Scan for the cell matching the given text and deliver its (x, y) coordinate at center. 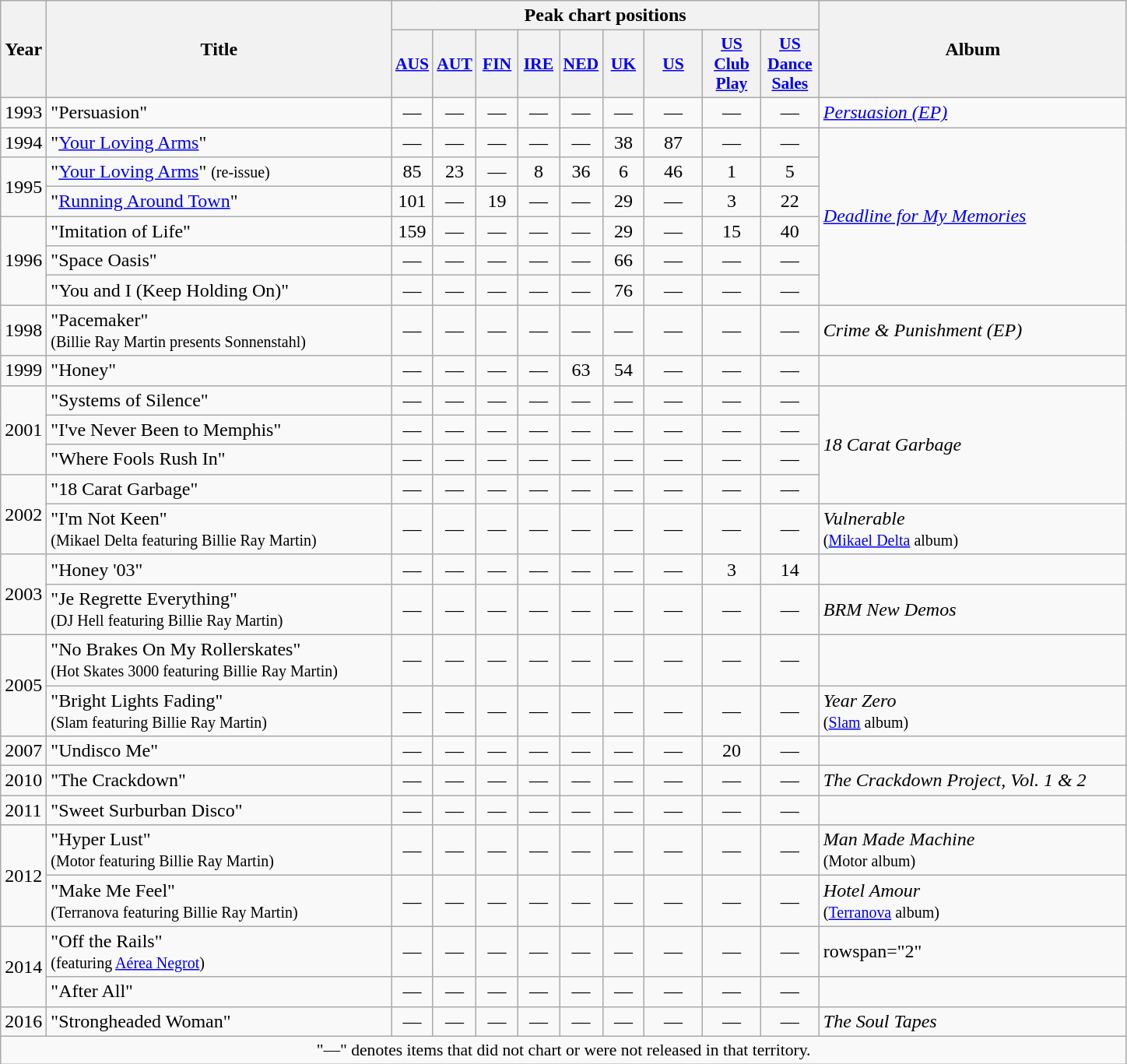
40 (789, 231)
AUT (455, 64)
The Crackdown Project, Vol. 1 & 2 (973, 781)
"I'm Not Keen" (Mikael Delta featuring Billie Ray Martin) (219, 529)
5 (789, 172)
"Persuasion" (219, 112)
BRM New Demos (973, 609)
"I've Never Been to Memphis" (219, 430)
US Club Play (732, 64)
76 (623, 290)
"Sweet Surburban Disco" (219, 810)
IRE (539, 64)
Crime & Punishment (EP) (973, 330)
46 (674, 172)
Album (973, 50)
"Bright Lights Fading" (Slam featuring Billie Ray Martin) (219, 710)
19 (497, 202)
"Strongheaded Woman" (219, 1021)
2010 (23, 781)
"Hyper Lust" (Motor featuring Billie Ray Martin) (219, 850)
Title (219, 50)
2007 (23, 751)
18 Carat Garbage (973, 444)
"Systems of Silence" (219, 400)
Man Made Machine(Motor album) (973, 850)
"Imitation of Life" (219, 231)
"Where Fools Rush In" (219, 459)
Vulnerable(Mikael Delta album) (973, 529)
2002 (23, 514)
"After All" (219, 992)
AUS (413, 64)
Persuasion (EP) (973, 112)
1999 (23, 370)
54 (623, 370)
1996 (23, 261)
2011 (23, 810)
"Honey" (219, 370)
Peak chart positions (606, 16)
1995 (23, 187)
38 (623, 142)
"Honey '03" (219, 569)
NED (581, 64)
2016 (23, 1021)
1998 (23, 330)
101 (413, 202)
66 (623, 261)
87 (674, 142)
"Running Around Town" (219, 202)
"No Brakes On My Rollerskates" (Hot Skates 3000 featuring Billie Ray Martin) (219, 660)
23 (455, 172)
"The Crackdown" (219, 781)
1993 (23, 112)
rowspan="2" (973, 951)
6 (623, 172)
Hotel Amour(Terranova album) (973, 901)
US Dance Sales (789, 64)
2003 (23, 595)
The Soul Tapes (973, 1021)
FIN (497, 64)
8 (539, 172)
1994 (23, 142)
1 (732, 172)
"Make Me Feel" (Terranova featuring Billie Ray Martin) (219, 901)
15 (732, 231)
"Your Loving Arms" (219, 142)
"Pacemaker" (Billie Ray Martin presents Sonnenstahl) (219, 330)
US (674, 64)
22 (789, 202)
36 (581, 172)
2005 (23, 685)
UK (623, 64)
2014 (23, 967)
20 (732, 751)
85 (413, 172)
"You and I (Keep Holding On)" (219, 290)
"Off the Rails" (featuring Aérea Negrot) (219, 951)
2012 (23, 876)
Year (23, 50)
"—" denotes items that did not chart or were not released in that territory. (563, 1050)
Deadline for My Memories (973, 216)
Year Zero(Slam album) (973, 710)
63 (581, 370)
14 (789, 569)
"Your Loving Arms" (re-issue) (219, 172)
"Space Oasis" (219, 261)
159 (413, 231)
"18 Carat Garbage" (219, 489)
2001 (23, 430)
"Undisco Me" (219, 751)
"Je Regrette Everything" (DJ Hell featuring Billie Ray Martin) (219, 609)
